Extract the (X, Y) coordinate from the center of the cell holding the provided text.  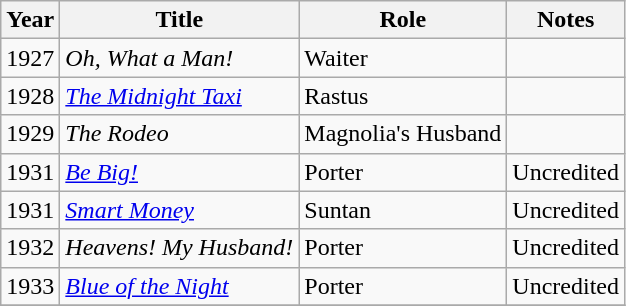
Heavens! My Husband! (180, 248)
1929 (30, 134)
Rastus (403, 96)
Waiter (403, 58)
Smart Money (180, 210)
Year (30, 20)
Blue of the Night (180, 286)
Suntan (403, 210)
The Midnight Taxi (180, 96)
1933 (30, 286)
Role (403, 20)
1928 (30, 96)
Oh, What a Man! (180, 58)
Notes (566, 20)
1932 (30, 248)
Magnolia's Husband (403, 134)
The Rodeo (180, 134)
Be Big! (180, 172)
1927 (30, 58)
Title (180, 20)
